Locate the cell with the specified text and output its [x, y] center coordinate. 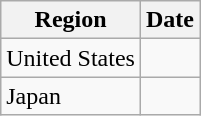
Japan [71, 96]
United States [71, 58]
Region [71, 20]
Date [170, 20]
